Capture the cell that displays the provided text and extract its (x, y) central coordinate. 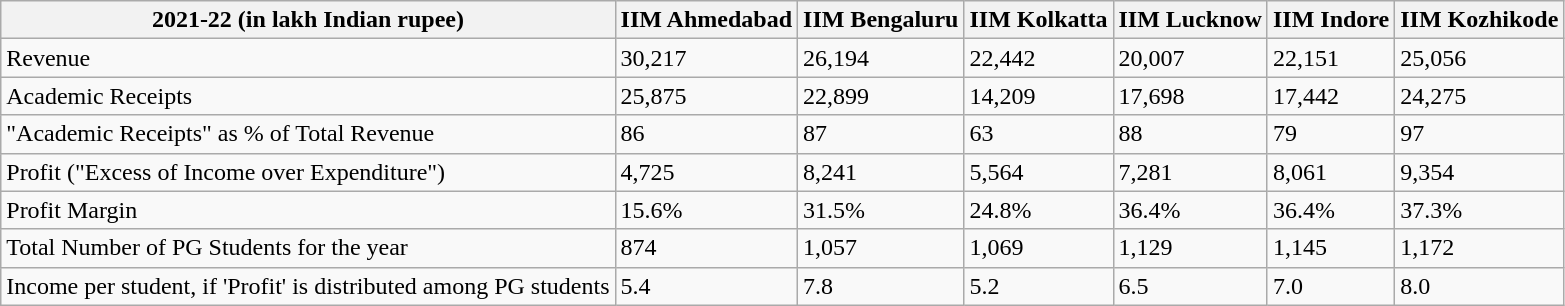
1,145 (1330, 248)
IIM Indore (1330, 20)
5.4 (706, 286)
1,069 (1038, 248)
63 (1038, 134)
1,057 (881, 248)
31.5% (881, 210)
22,151 (1330, 58)
8.0 (1480, 286)
22,899 (881, 96)
2021-22 (in lakh Indian rupee) (308, 20)
87 (881, 134)
17,442 (1330, 96)
Profit Margin (308, 210)
5.2 (1038, 286)
5,564 (1038, 172)
22,442 (1038, 58)
24,275 (1480, 96)
Academic Receipts (308, 96)
88 (1190, 134)
1,172 (1480, 248)
Revenue (308, 58)
IIM Lucknow (1190, 20)
20,007 (1190, 58)
874 (706, 248)
1,129 (1190, 248)
Income per student, if 'Profit' is distributed among PG students (308, 286)
6.5 (1190, 286)
IIM Kolkatta (1038, 20)
IIM Bengaluru (881, 20)
79 (1330, 134)
7,281 (1190, 172)
8,061 (1330, 172)
25,056 (1480, 58)
"Academic Receipts" as % of Total Revenue (308, 134)
15.6% (706, 210)
30,217 (706, 58)
8,241 (881, 172)
IIM Ahmedabad (706, 20)
17,698 (1190, 96)
Profit ("Excess of Income over Expenditure") (308, 172)
Total Number of PG Students for the year (308, 248)
97 (1480, 134)
14,209 (1038, 96)
25,875 (706, 96)
7.8 (881, 286)
4,725 (706, 172)
24.8% (1038, 210)
7.0 (1330, 286)
IIM Kozhikode (1480, 20)
37.3% (1480, 210)
86 (706, 134)
9,354 (1480, 172)
26,194 (881, 58)
